For the text-containing cell, return its midpoint in (x, y) coordinate format. 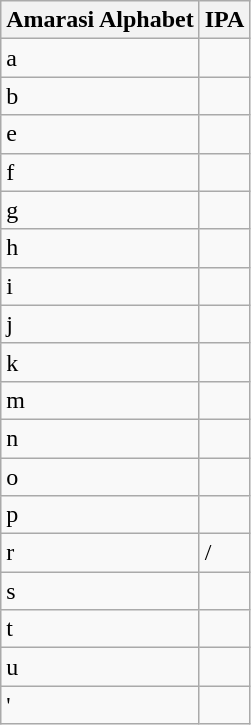
g (100, 210)
f (100, 172)
h (100, 248)
j (100, 324)
/ (224, 553)
Amarasi Alphabet (100, 20)
s (100, 591)
n (100, 438)
t (100, 629)
o (100, 477)
r (100, 553)
i (100, 286)
' (100, 705)
k (100, 362)
b (100, 96)
e (100, 134)
a (100, 58)
p (100, 515)
u (100, 667)
IPA (224, 20)
m (100, 400)
